Capture the cell that displays the provided text and extract its (X, Y) central coordinate. 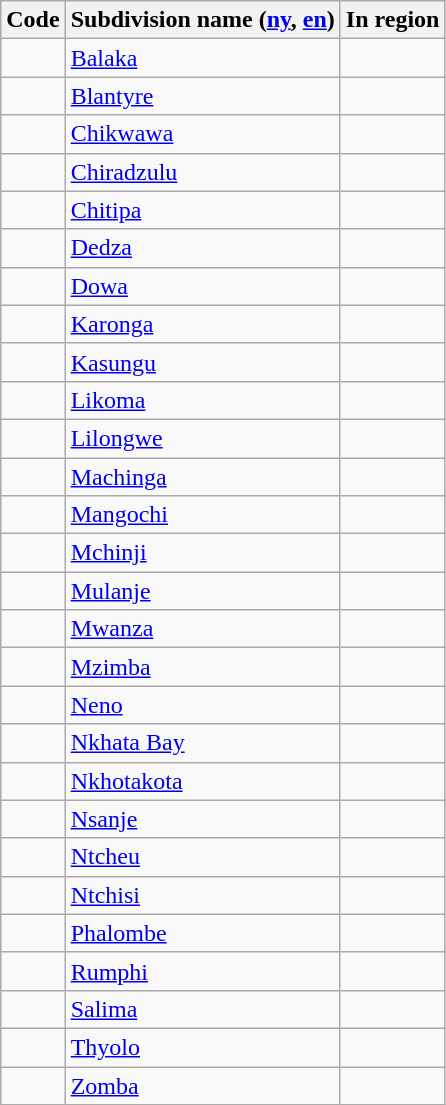
Neno (202, 705)
Chikwawa (202, 134)
Karonga (202, 324)
Chiradzulu (202, 172)
Nkhotakota (202, 781)
Zomba (202, 1085)
In region (392, 20)
Balaka (202, 58)
Nkhata Bay (202, 743)
Ntchisi (202, 895)
Chitipa (202, 210)
Dowa (202, 286)
Lilongwe (202, 438)
Salima (202, 1009)
Rumphi (202, 971)
Phalombe (202, 933)
Nsanje (202, 819)
Mchinji (202, 553)
Likoma (202, 400)
Dedza (202, 248)
Mwanza (202, 629)
Machinga (202, 477)
Mzimba (202, 667)
Blantyre (202, 96)
Subdivision name (ny, en) (202, 20)
Kasungu (202, 362)
Ntcheu (202, 857)
Code (33, 20)
Mulanje (202, 591)
Thyolo (202, 1047)
Mangochi (202, 515)
